Locate the cell with the specified text and output its (x, y) center coordinate. 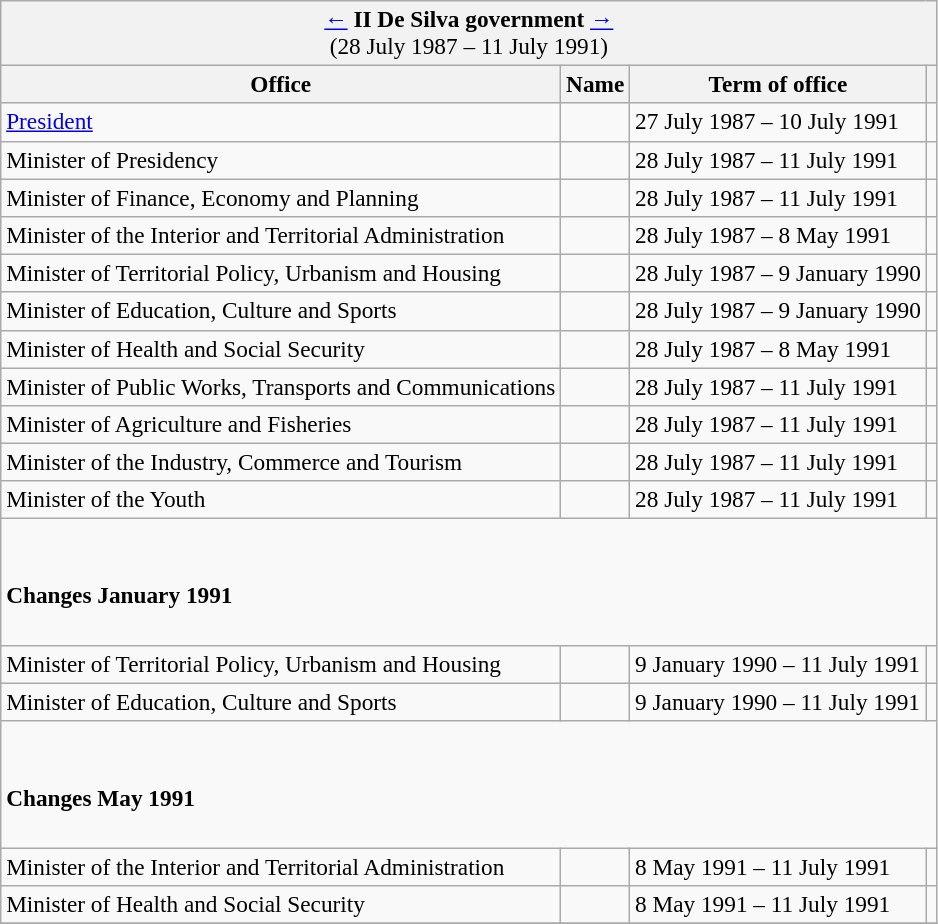
Minister of the Industry, Commerce and Tourism (281, 462)
Name (596, 84)
Term of office (778, 84)
Minister of Agriculture and Fisheries (281, 424)
Minister of the Youth (281, 500)
Minister of Finance, Economy and Planning (281, 197)
← II De Silva government →(28 July 1987 – 11 July 1991) (469, 32)
27 July 1987 – 10 July 1991 (778, 122)
Minister of Presidency (281, 160)
Changes May 1991 (469, 784)
President (281, 122)
Changes January 1991 (469, 582)
Minister of Public Works, Transports and Communications (281, 386)
Office (281, 84)
